Return the (X, Y) coordinate for the center point of the cell that contains the specified text.  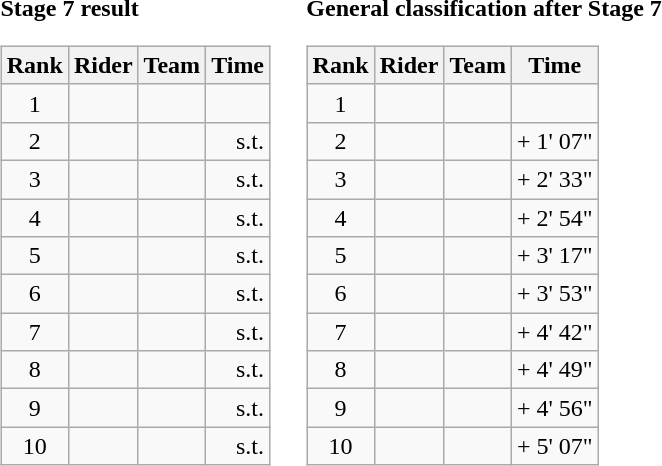
+ 2' 54" (554, 217)
+ 1' 07" (554, 141)
+ 3' 53" (554, 294)
+ 4' 42" (554, 332)
+ 4' 56" (554, 408)
+ 5' 07" (554, 446)
+ 2' 33" (554, 179)
+ 4' 49" (554, 370)
+ 3' 17" (554, 256)
